Scan for the cell matching the given text and deliver its (x, y) coordinate at center. 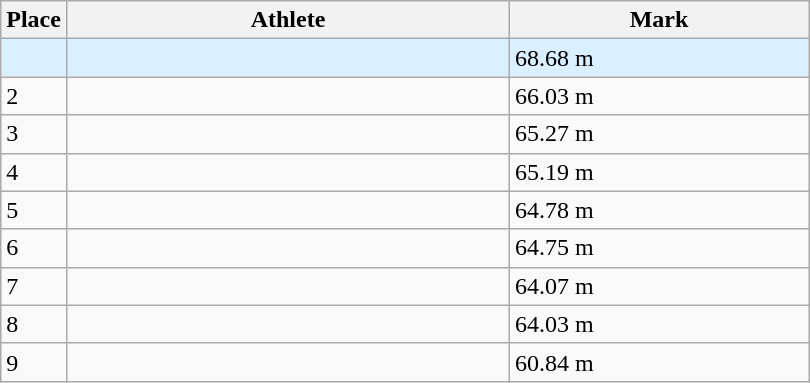
64.78 m (660, 210)
65.19 m (660, 172)
60.84 m (660, 362)
7 (34, 286)
Athlete (288, 20)
5 (34, 210)
68.68 m (660, 58)
64.03 m (660, 324)
6 (34, 248)
2 (34, 96)
8 (34, 324)
65.27 m (660, 134)
3 (34, 134)
9 (34, 362)
64.07 m (660, 286)
Place (34, 20)
4 (34, 172)
64.75 m (660, 248)
66.03 m (660, 96)
Mark (660, 20)
